Search for the cell housing the specified text and yield its (x, y) center coordinate. 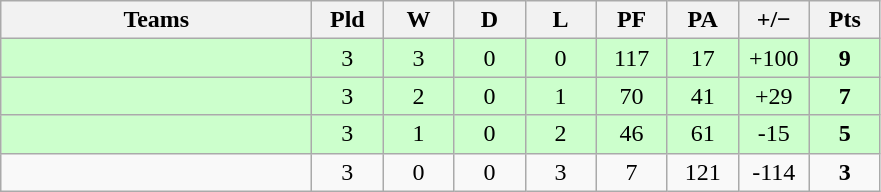
PA (702, 20)
46 (632, 134)
17 (702, 58)
-15 (774, 134)
121 (702, 172)
+29 (774, 96)
117 (632, 58)
Pld (348, 20)
61 (702, 134)
Pts (844, 20)
9 (844, 58)
5 (844, 134)
70 (632, 96)
+/− (774, 20)
+100 (774, 58)
PF (632, 20)
41 (702, 96)
L (560, 20)
-114 (774, 172)
D (490, 20)
W (418, 20)
Teams (156, 20)
